Search for the cell housing the specified text and yield its [X, Y] center coordinate. 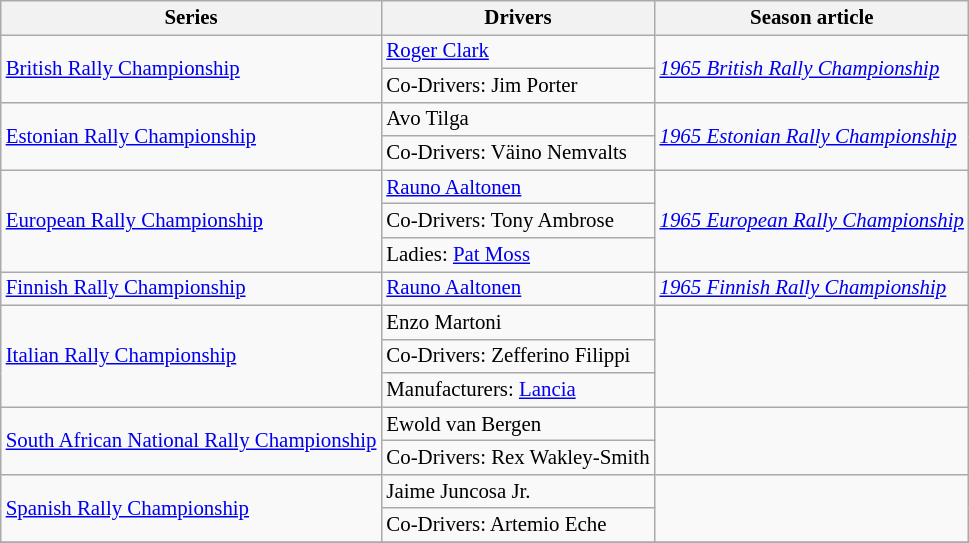
Series [192, 18]
Co-Drivers: Jim Porter [518, 85]
Ladies: Pat Moss [518, 255]
1965 Estonian Rally Championship [812, 136]
European Rally Championship [192, 221]
Co-Drivers: Zefferino Filippi [518, 356]
Spanish Rally Championship [192, 508]
1965 Finnish Rally Championship [812, 288]
Co-Drivers: Tony Ambrose [518, 221]
Jaime Juncosa Jr. [518, 491]
Estonian Rally Championship [192, 136]
Drivers [518, 18]
Co-Drivers: Artemio Eche [518, 525]
Roger Clark [518, 51]
Manufacturers: Lancia [518, 390]
Italian Rally Championship [192, 356]
Finnish Rally Championship [192, 288]
Avo Tilga [518, 119]
Season article [812, 18]
Enzo Martoni [518, 322]
1965 British Rally Championship [812, 68]
British Rally Championship [192, 68]
Ewold van Bergen [518, 424]
Co-Drivers: Rex Wakley-Smith [518, 458]
1965 European Rally Championship [812, 221]
Co-Drivers: Väino Nemvalts [518, 153]
South African National Rally Championship [192, 441]
